Pinpoint the cell where the given text exists, returning its [x, y] midpoint coordinate. 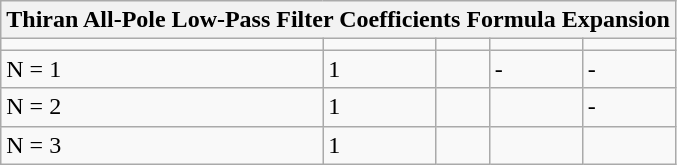
N = 2 [162, 107]
N = 1 [162, 69]
N = 3 [162, 145]
Thiran All-Pole Low-Pass Filter Coefficients Formula Expansion [338, 20]
